Provide the (X, Y) coordinate of the cell's center where the given text is located.  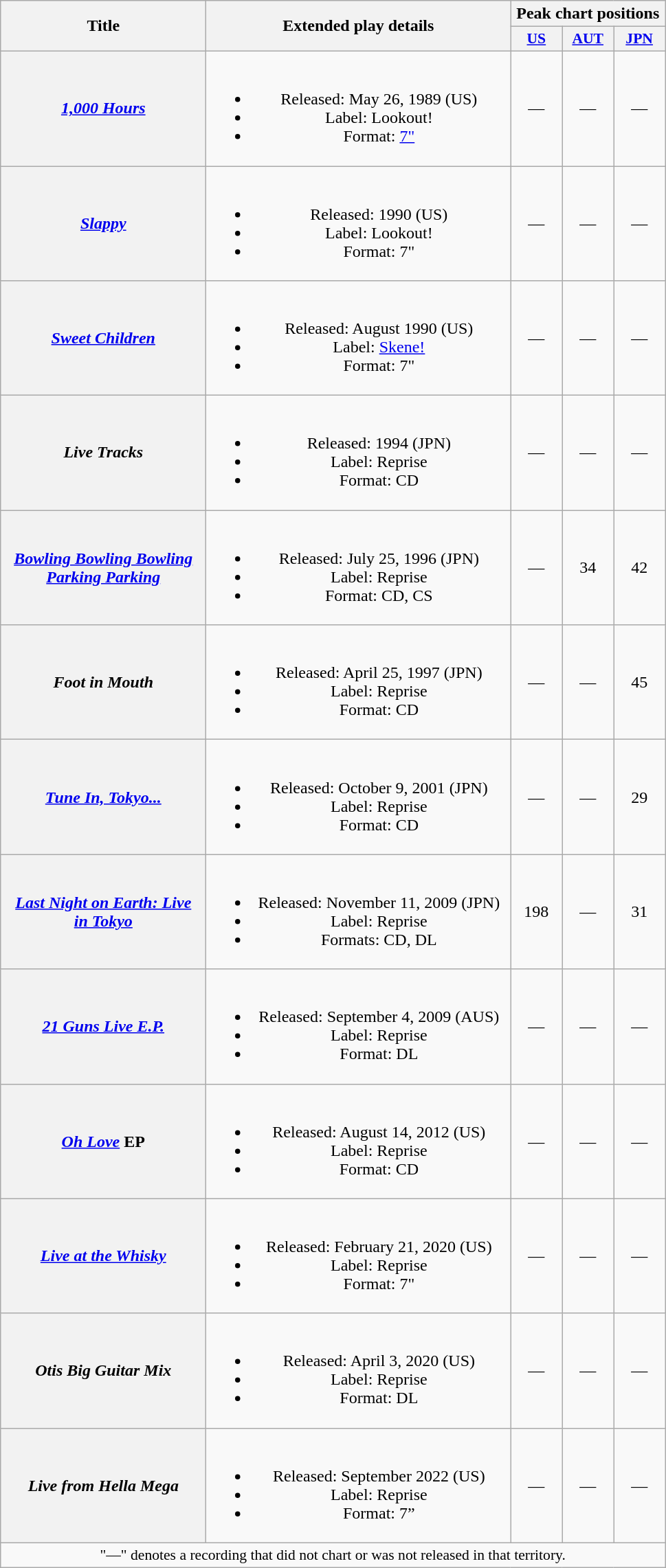
Released: September 2022 (US)Label: RepriseFormat: 7” (359, 1485)
AUT (588, 39)
Live at the Whisky (103, 1255)
Live from Hella Mega (103, 1485)
31 (639, 912)
29 (639, 797)
42 (639, 567)
Released: 1994 (JPN)Label: RepriseFormat: CD (359, 453)
Released: July 25, 1996 (JPN)Label: RepriseFormat: CD, CS (359, 567)
Extended play details (359, 26)
US (536, 39)
Released: November 11, 2009 (JPN)Label: RepriseFormats: CD, DL (359, 912)
Released: October 9, 2001 (JPN)Label: RepriseFormat: CD (359, 797)
Oh Love EP (103, 1141)
21 Guns Live E.P. (103, 1026)
Peak chart positions (588, 14)
Released: August 14, 2012 (US)Label: RepriseFormat: CD (359, 1141)
Released: May 26, 1989 (US)Label: Lookout!Format: 7" (359, 109)
Released: April 3, 2020 (US)Label: RepriseFormat: DL (359, 1371)
Released: August 1990 (US)Label: Skene!Format: 7" (359, 338)
1,000 Hours (103, 109)
Released: April 25, 1997 (JPN)Label: RepriseFormat: CD (359, 683)
Released: September 4, 2009 (AUS)Label: RepriseFormat: DL (359, 1026)
Last Night on Earth: Livein Tokyo (103, 912)
JPN (639, 39)
Bowling Bowling Bowling Parking Parking (103, 567)
"—" denotes a recording that did not chart or was not released in that territory. (333, 1555)
34 (588, 567)
Tune In, Tokyo... (103, 797)
Foot in Mouth (103, 683)
Slappy (103, 224)
Released: 1990 (US)Label: Lookout!Format: 7" (359, 224)
Title (103, 26)
Released: February 21, 2020 (US)Label: RepriseFormat: 7" (359, 1255)
45 (639, 683)
Otis Big Guitar Mix (103, 1371)
Sweet Children (103, 338)
Live Tracks (103, 453)
198 (536, 912)
